Search for the cell housing the specified text and yield its (x, y) center coordinate. 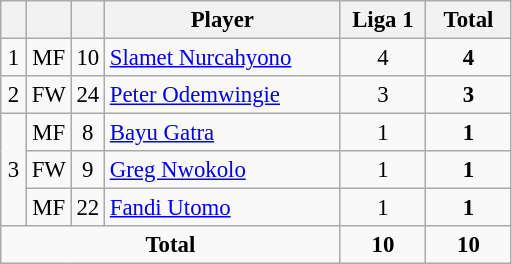
Peter Odemwingie (222, 95)
Bayu Gatra (222, 133)
8 (88, 133)
24 (88, 95)
Liga 1 (383, 20)
9 (88, 170)
22 (88, 208)
Player (222, 20)
Fandi Utomo (222, 208)
Slamet Nurcahyono (222, 58)
2 (14, 95)
Greg Nwokolo (222, 170)
